Output the (x, y) coordinate of the center of the cell containing the given text.  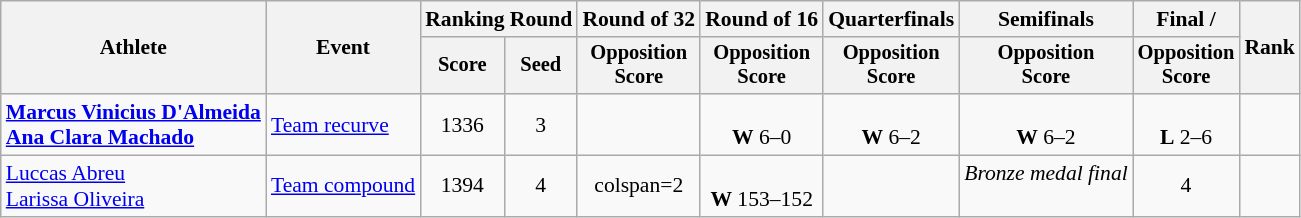
W 153–152 (762, 186)
Luccas AbreuLarissa Oliveira (134, 186)
Round of 32 (638, 19)
Seed (540, 66)
3 (540, 124)
Bronze medal final (1046, 186)
Team compound (343, 186)
Quarterfinals (891, 19)
Rank (1270, 48)
Round of 16 (762, 19)
Athlete (134, 48)
Semifinals (1046, 19)
Final / (1186, 19)
Event (343, 48)
Score (462, 66)
1336 (462, 124)
Marcus Vinicius D'AlmeidaAna Clara Machado (134, 124)
1394 (462, 186)
colspan=2 (638, 186)
W 6–0 (762, 124)
L 2–6 (1186, 124)
Ranking Round (498, 19)
Team recurve (343, 124)
